For the text-containing cell, return its midpoint in (x, y) coordinate format. 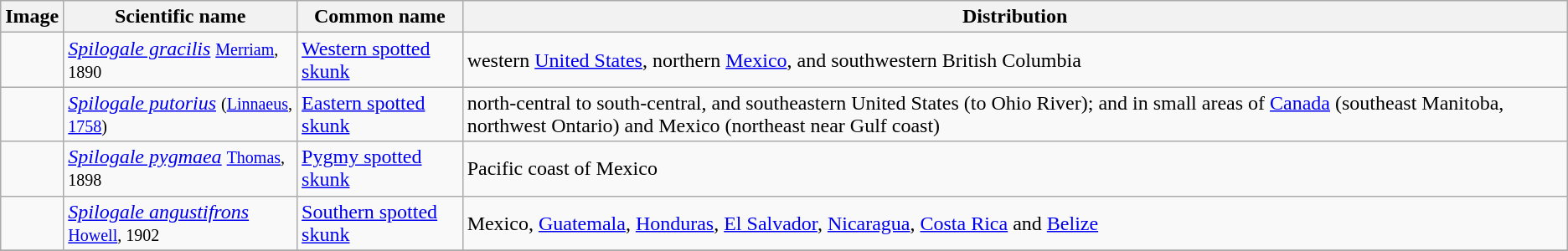
Mexico, Guatemala, Honduras, El Salvador, Nicaragua, Costa Rica and Belize (1015, 223)
western United States, northern Mexico, and southwestern British Columbia (1015, 60)
Southern spotted skunk (380, 223)
Spilogale angustifrons Howell, 1902 (181, 223)
Western spotted skunk (380, 60)
Spilogale putorius (Linnaeus, 1758) (181, 114)
Pygmy spotted skunk (380, 169)
Spilogale pygmaea Thomas, 1898 (181, 169)
Image (32, 17)
Spilogale gracilis Merriam, 1890 (181, 60)
Pacific coast of Mexico (1015, 169)
Scientific name (181, 17)
Common name (380, 17)
Eastern spotted skunk (380, 114)
Distribution (1015, 17)
